Return the [x, y] coordinate for the center point of the cell that contains the specified text.  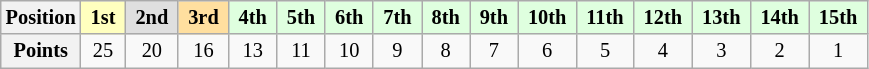
8th [446, 17]
9th [494, 17]
10th [547, 17]
4th [253, 17]
8 [446, 51]
12th [663, 17]
11th [604, 17]
5 [604, 51]
3 [721, 51]
4 [663, 51]
1 [838, 51]
9 [397, 51]
2 [779, 51]
3rd [203, 17]
5th [301, 17]
15th [838, 17]
Position [41, 17]
Points [41, 51]
25 [104, 51]
6 [547, 51]
16 [203, 51]
1st [104, 17]
6th [349, 17]
11 [301, 51]
7 [494, 51]
13th [721, 17]
14th [779, 17]
13 [253, 51]
2nd [152, 17]
20 [152, 51]
10 [349, 51]
7th [397, 17]
